Return the (X, Y) coordinate for the center point of the cell that contains the specified text.  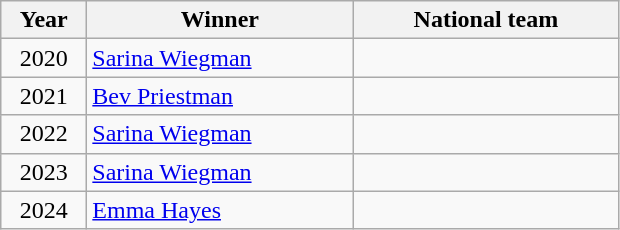
2022 (44, 134)
Year (44, 20)
Bev Priestman (220, 96)
2020 (44, 58)
Winner (220, 20)
2021 (44, 96)
2023 (44, 172)
National team (486, 20)
2024 (44, 210)
Emma Hayes (220, 210)
